Output the (X, Y) coordinate of the center of the cell containing the given text.  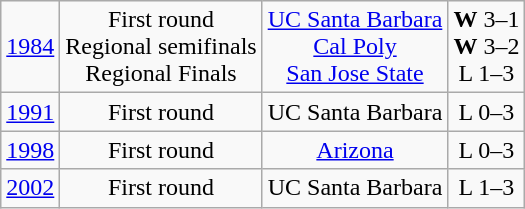
First roundRegional semifinalsRegional Finals (161, 47)
UC Santa BarbaraCal PolySan Jose State (355, 47)
Arizona (355, 150)
1984 (30, 47)
L 1–3 (486, 188)
2002 (30, 188)
W 3–1W 3–2L 1–3 (486, 47)
1991 (30, 112)
1998 (30, 150)
